Search for the cell housing the specified text and yield its (X, Y) center coordinate. 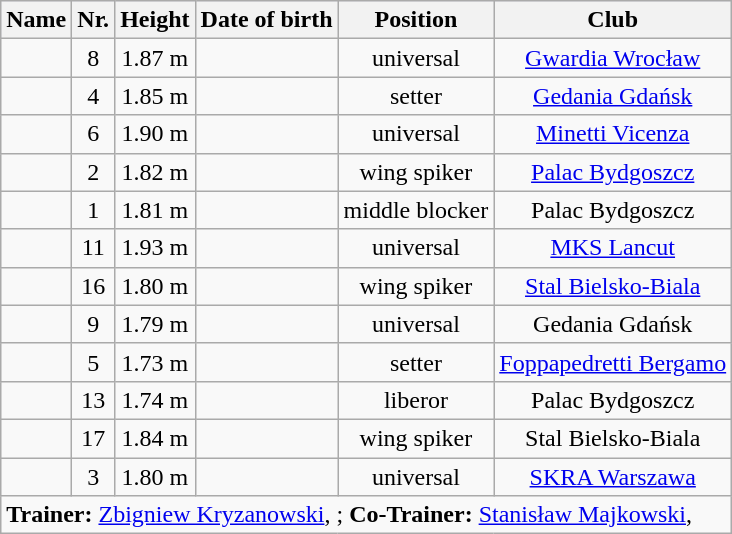
1.79 m (155, 324)
13 (94, 400)
1.74 m (155, 400)
SKRA Warszawa (613, 477)
Gwardia Wrocław (613, 58)
6 (94, 134)
3 (94, 477)
middle blocker (416, 210)
1.93 m (155, 248)
1.84 m (155, 438)
2 (94, 172)
11 (94, 248)
Foppapedretti Bergamo (613, 362)
MKS Lancut (613, 248)
Height (155, 20)
liberor (416, 400)
5 (94, 362)
Trainer: Zbigniew Kryzanowski, ; Co-Trainer: Stanisław Majkowski, (366, 515)
17 (94, 438)
1.87 m (155, 58)
1.90 m (155, 134)
8 (94, 58)
1.85 m (155, 96)
Date of birth (266, 20)
1.73 m (155, 362)
16 (94, 286)
4 (94, 96)
Name (36, 20)
1.81 m (155, 210)
9 (94, 324)
1.82 m (155, 172)
Nr. (94, 20)
Minetti Vicenza (613, 134)
Position (416, 20)
Club (613, 20)
1 (94, 210)
